Extract the (X, Y) coordinate from the center of the cell holding the provided text.  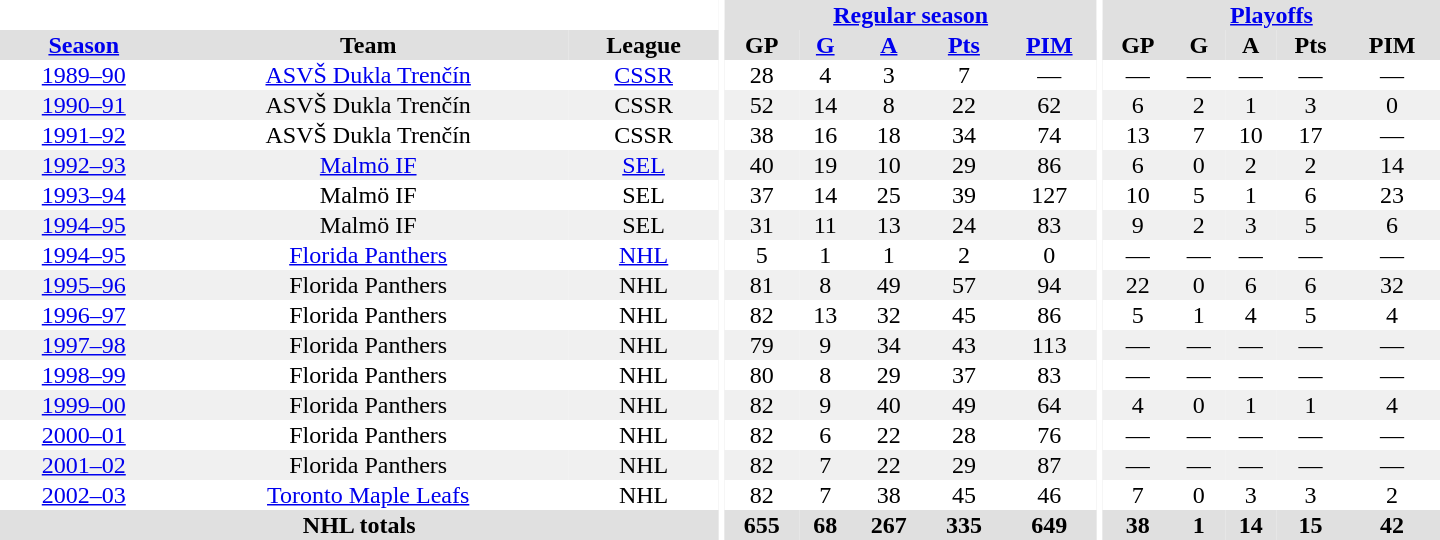
24 (964, 225)
113 (1049, 345)
15 (1310, 525)
2000–01 (84, 435)
2002–03 (84, 495)
1992–93 (84, 165)
64 (1049, 405)
11 (825, 225)
74 (1049, 135)
23 (1392, 195)
87 (1049, 465)
94 (1049, 285)
649 (1049, 525)
1991–92 (84, 135)
Season (84, 45)
127 (1049, 195)
Toronto Maple Leafs (368, 495)
46 (1049, 495)
57 (964, 285)
42 (1392, 525)
NHL totals (359, 525)
31 (762, 225)
79 (762, 345)
1997–98 (84, 345)
1999–00 (84, 405)
18 (888, 135)
1989–90 (84, 75)
League (644, 45)
267 (888, 525)
Playoffs (1272, 15)
1990–91 (84, 105)
Team (368, 45)
43 (964, 345)
1995–96 (84, 285)
39 (964, 195)
19 (825, 165)
68 (825, 525)
62 (1049, 105)
655 (762, 525)
Regular season (910, 15)
52 (762, 105)
2001–02 (84, 465)
1996–97 (84, 315)
80 (762, 375)
1998–99 (84, 375)
335 (964, 525)
25 (888, 195)
1993–94 (84, 195)
16 (825, 135)
17 (1310, 135)
76 (1049, 435)
81 (762, 285)
